For the text-containing cell, return its midpoint in (x, y) coordinate format. 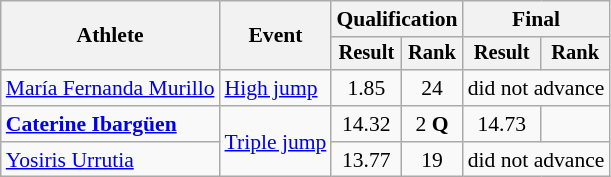
María Fernanda Murillo (110, 88)
2 Q (432, 124)
Athlete (110, 36)
1.85 (366, 88)
Final (536, 19)
Qualification (396, 19)
Event (275, 36)
did not advance (536, 88)
24 (432, 88)
High jump (275, 88)
14.32 (366, 124)
Caterine Ibargüen (110, 124)
14.73 (502, 124)
Triple jump (275, 142)
